Scan for the cell matching the given text and deliver its (X, Y) coordinate at center. 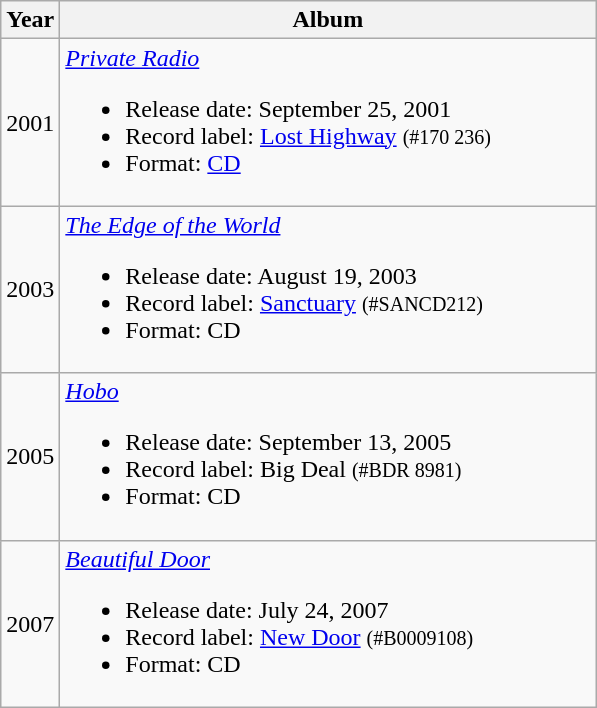
HoboRelease date: September 13, 2005Record label: Big Deal (#BDR 8981)Format: CD (328, 456)
Album (328, 20)
2003 (30, 290)
Private RadioRelease date: September 25, 2001Record label: Lost Highway (#170 236)Format: CD (328, 122)
2007 (30, 624)
2001 (30, 122)
Year (30, 20)
Beautiful DoorRelease date: July 24, 2007Record label: New Door (#B0009108)Format: CD (328, 624)
2005 (30, 456)
The Edge of the WorldRelease date: August 19, 2003Record label: Sanctuary (#SANCD212)Format: CD (328, 290)
